Output the [X, Y] coordinate of the center of the cell containing the given text.  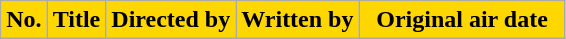
Original air date [462, 20]
Title [76, 20]
No. [24, 20]
Directed by [171, 20]
Written by [298, 20]
